Output the [X, Y] coordinate of the center of the cell containing the given text.  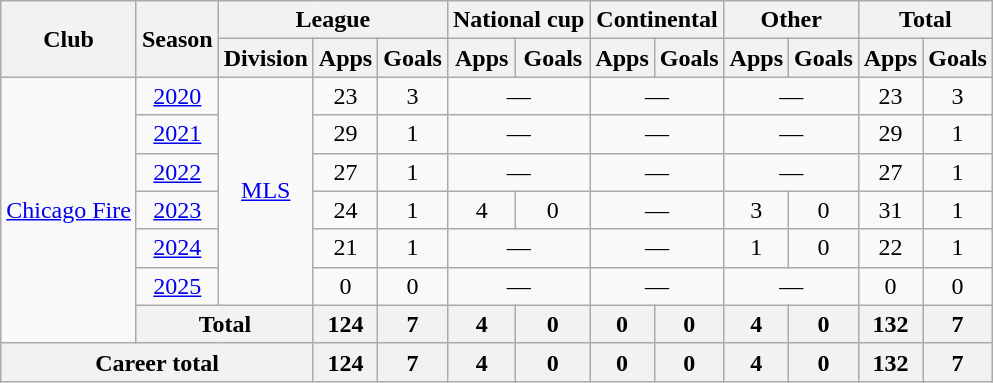
Continental [657, 20]
2023 [177, 210]
Chicago Fire [69, 210]
Division [266, 58]
Club [69, 39]
Career total [158, 362]
31 [890, 210]
21 [345, 248]
2021 [177, 134]
Other [791, 20]
22 [890, 248]
League [332, 20]
24 [345, 210]
Season [177, 39]
MLS [266, 191]
2022 [177, 172]
National cup [518, 20]
2024 [177, 248]
2020 [177, 96]
2025 [177, 286]
